Find where the given text appears and provide that cell's center as [x, y] coordinate. 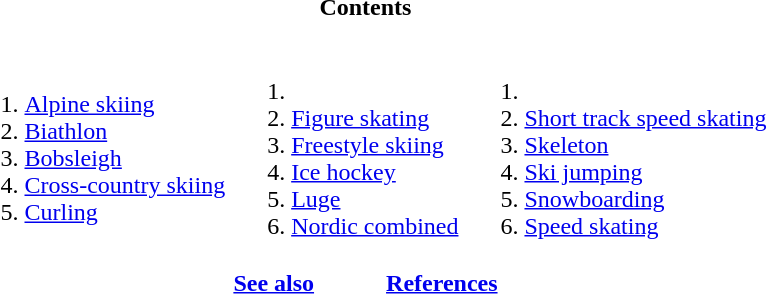
Figure skatingFreestyle skiingIce hockeyLugeNordic combined [345, 145]
